Search for the cell housing the specified text and yield its (X, Y) center coordinate. 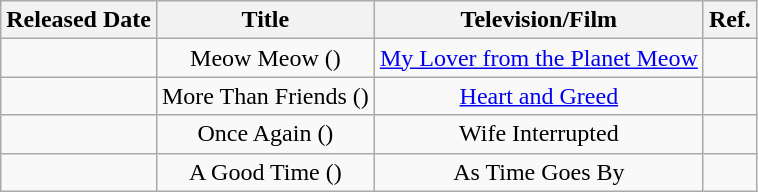
Television/Film (538, 20)
My Lover from the Planet Meow (538, 58)
Ref. (730, 20)
Heart and Greed (538, 96)
As Time Goes By (538, 172)
Title (265, 20)
Wife Interrupted (538, 134)
Once Again () (265, 134)
Released Date (79, 20)
More Than Friends () (265, 96)
Meow Meow () (265, 58)
A Good Time () (265, 172)
